Pinpoint the cell where the given text exists, returning its [x, y] midpoint coordinate. 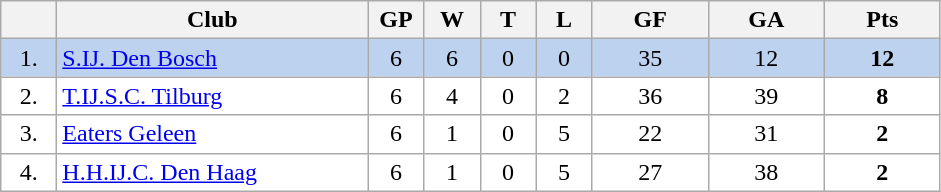
36 [650, 96]
GF [650, 20]
39 [766, 96]
8 [882, 96]
T [508, 20]
T.IJ.S.C. Tilburg [212, 96]
1. [29, 58]
Eaters Geleen [212, 134]
4 [452, 96]
31 [766, 134]
L [564, 20]
3. [29, 134]
S.IJ. Den Bosch [212, 58]
Club [212, 20]
38 [766, 172]
H.H.IJ.C. Den Haag [212, 172]
GP [396, 20]
Pts [882, 20]
W [452, 20]
35 [650, 58]
4. [29, 172]
2. [29, 96]
22 [650, 134]
GA [766, 20]
27 [650, 172]
